For the text-containing cell, return its midpoint in [X, Y] coordinate format. 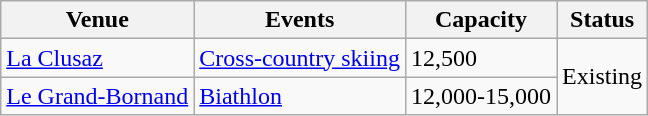
Existing [602, 77]
La Clusaz [98, 58]
Biathlon [300, 96]
Le Grand-Bornand [98, 96]
12,000-15,000 [480, 96]
Status [602, 20]
Capacity [480, 20]
12,500 [480, 58]
Events [300, 20]
Cross-country skiing [300, 58]
Venue [98, 20]
